Search for the cell housing the specified text and yield its [x, y] center coordinate. 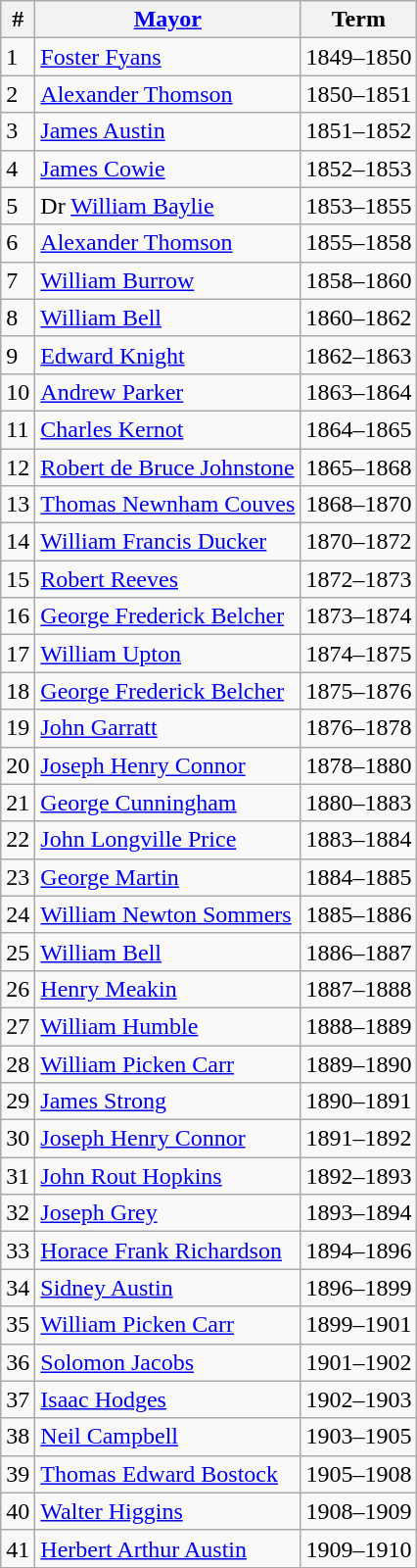
29 [18, 1102]
Robert Reeves [168, 579]
1874–1875 [358, 654]
22 [18, 840]
37 [18, 1399]
35 [18, 1325]
39 [18, 1474]
Thomas Newnham Couves [168, 505]
Robert de Bruce Johnstone [168, 467]
James Austin [168, 131]
1853–1855 [358, 206]
32 [18, 1213]
William Newton Sommers [168, 914]
Andrew Parker [168, 392]
14 [18, 542]
Solomon Jacobs [168, 1362]
Joseph Grey [168, 1213]
16 [18, 616]
1885–1886 [358, 914]
1886–1887 [358, 952]
1891–1892 [358, 1139]
36 [18, 1362]
1863–1864 [358, 392]
1894–1896 [358, 1250]
1892–1893 [358, 1176]
Edward Knight [168, 355]
24 [18, 914]
1889–1890 [358, 1063]
Henry Meakin [168, 989]
1864–1865 [358, 429]
1908–1909 [358, 1511]
1860–1862 [358, 318]
Term [358, 20]
William Humble [168, 1026]
19 [18, 728]
1 [18, 57]
1887–1888 [358, 989]
30 [18, 1139]
1868–1870 [358, 505]
John Garratt [168, 728]
1855–1858 [358, 243]
1909–1910 [358, 1548]
Walter Higgins [168, 1511]
1890–1891 [358, 1102]
12 [18, 467]
1880–1883 [358, 803]
William Burrow [168, 280]
1850–1851 [358, 94]
1883–1884 [358, 840]
8 [18, 318]
38 [18, 1437]
31 [18, 1176]
Sidney Austin [168, 1288]
William Upton [168, 654]
11 [18, 429]
Dr William Baylie [168, 206]
20 [18, 765]
40 [18, 1511]
17 [18, 654]
4 [18, 169]
27 [18, 1026]
1875–1876 [358, 691]
1893–1894 [358, 1213]
18 [18, 691]
1870–1872 [358, 542]
10 [18, 392]
William Francis Ducker [168, 542]
James Strong [168, 1102]
7 [18, 280]
1899–1901 [358, 1325]
1884–1885 [358, 877]
George Cunningham [168, 803]
2 [18, 94]
Horace Frank Richardson [168, 1250]
1858–1860 [358, 280]
25 [18, 952]
34 [18, 1288]
41 [18, 1548]
Foster Fyans [168, 57]
Neil Campbell [168, 1437]
1876–1878 [358, 728]
1901–1902 [358, 1362]
13 [18, 505]
John Longville Price [168, 840]
33 [18, 1250]
Charles Kernot [168, 429]
1878–1880 [358, 765]
1872–1873 [358, 579]
John Rout Hopkins [168, 1176]
Isaac Hodges [168, 1399]
1865–1868 [358, 467]
1905–1908 [358, 1474]
26 [18, 989]
28 [18, 1063]
George Martin [168, 877]
# [18, 20]
1862–1863 [358, 355]
1851–1852 [358, 131]
Mayor [168, 20]
9 [18, 355]
15 [18, 579]
5 [18, 206]
1903–1905 [358, 1437]
1849–1850 [358, 57]
Herbert Arthur Austin [168, 1548]
James Cowie [168, 169]
1888–1889 [358, 1026]
1873–1874 [358, 616]
6 [18, 243]
Thomas Edward Bostock [168, 1474]
1896–1899 [358, 1288]
1852–1853 [358, 169]
1902–1903 [358, 1399]
3 [18, 131]
23 [18, 877]
21 [18, 803]
